Determine the (x, y) coordinate at the center of the cell enclosing the given text.  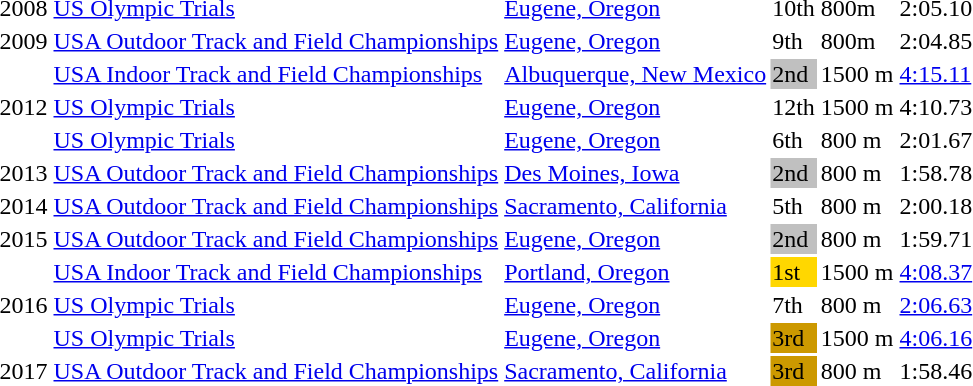
1st (794, 272)
9th (794, 41)
5th (794, 206)
7th (794, 305)
Portland, Oregon (636, 272)
6th (794, 140)
12th (794, 107)
Albuquerque, New Mexico (636, 74)
800m (857, 41)
Des Moines, Iowa (636, 173)
